From the cell containing the given text, extract its center point as (X, Y) coordinate. 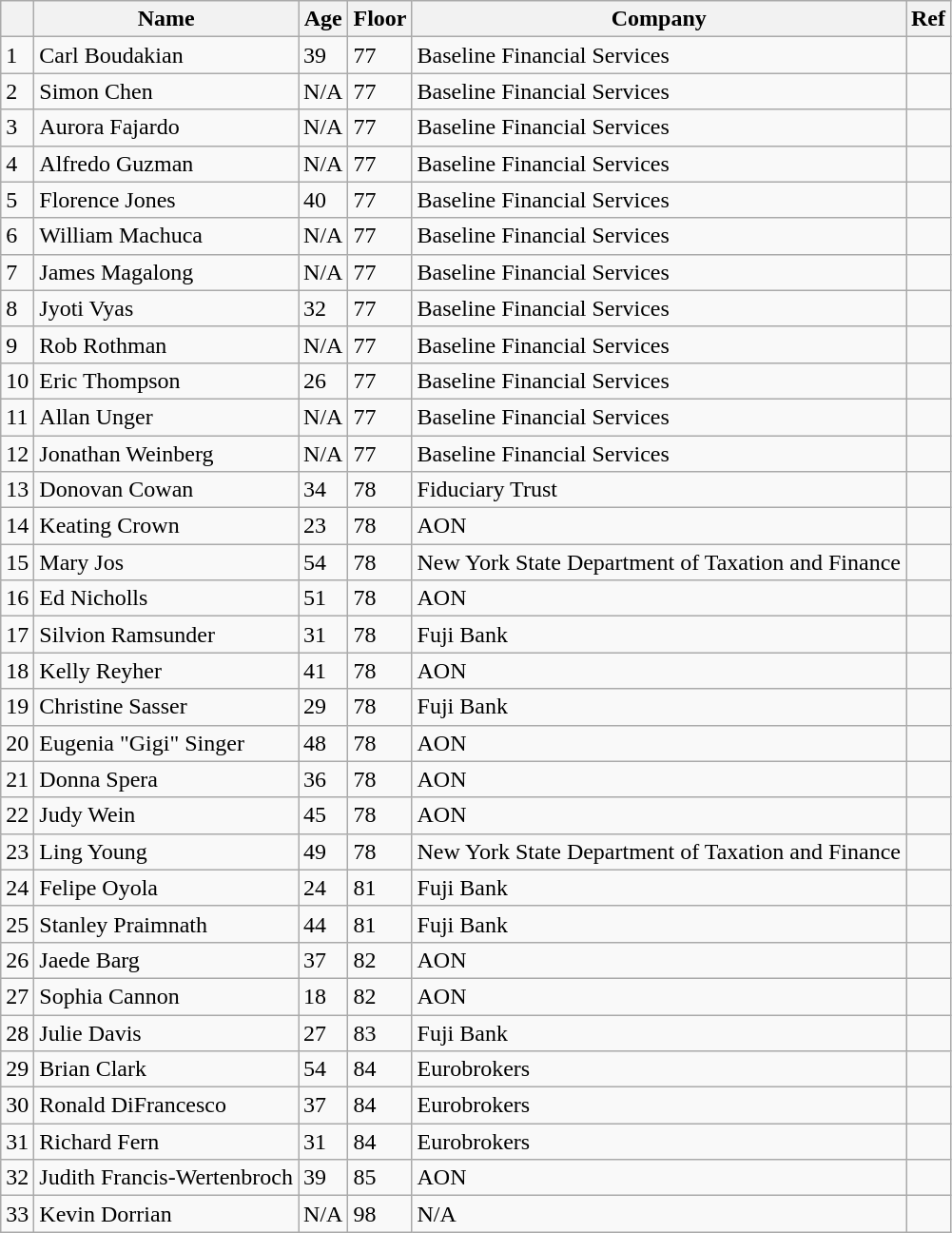
48 (323, 743)
9 (17, 344)
Mary Jos (166, 562)
Julie Davis (166, 1032)
16 (17, 598)
22 (17, 815)
Jyoti Vyas (166, 308)
Ling Young (166, 851)
25 (17, 924)
11 (17, 417)
33 (17, 1214)
Name (166, 19)
Brian Clark (166, 1069)
34 (323, 490)
Eric Thompson (166, 381)
19 (17, 707)
Aurora Fajardo (166, 127)
5 (17, 200)
Florence Jones (166, 200)
Fiduciary Trust (658, 490)
10 (17, 381)
28 (17, 1032)
40 (323, 200)
Richard Fern (166, 1142)
Felipe Oyola (166, 888)
Donna Spera (166, 779)
Jaede Barg (166, 960)
Jonathan Weinberg (166, 454)
Sophia Cannon (166, 996)
51 (323, 598)
8 (17, 308)
21 (17, 779)
Ed Nicholls (166, 598)
Alfredo Guzman (166, 164)
83 (380, 1032)
2 (17, 91)
49 (323, 851)
Christine Sasser (166, 707)
Company (658, 19)
30 (17, 1106)
20 (17, 743)
44 (323, 924)
15 (17, 562)
Stanley Praimnath (166, 924)
1 (17, 55)
14 (17, 526)
6 (17, 236)
12 (17, 454)
45 (323, 815)
Donovan Cowan (166, 490)
James Magalong (166, 272)
Simon Chen (166, 91)
3 (17, 127)
17 (17, 635)
Carl Boudakian (166, 55)
Keating Crown (166, 526)
Judith Francis-Wertenbroch (166, 1178)
Ronald DiFrancesco (166, 1106)
Silvion Ramsunder (166, 635)
Kevin Dorrian (166, 1214)
7 (17, 272)
Eugenia "Gigi" Singer (166, 743)
4 (17, 164)
Age (323, 19)
Judy Wein (166, 815)
William Machuca (166, 236)
Kelly Reyher (166, 671)
36 (323, 779)
41 (323, 671)
Allan Unger (166, 417)
Floor (380, 19)
85 (380, 1178)
Ref (928, 19)
Rob Rothman (166, 344)
13 (17, 490)
98 (380, 1214)
